Return (X, Y) of the center of cell containing provided text 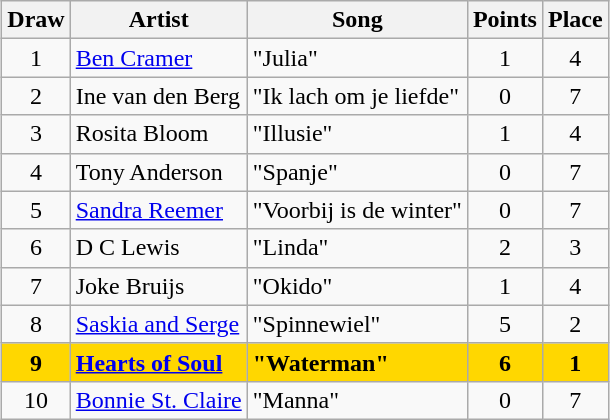
"Illusie" (357, 134)
Ine van den Berg (158, 96)
10 (36, 400)
Ben Cramer (158, 58)
Points (504, 20)
Tony Anderson (158, 172)
Draw (36, 20)
Joke Bruijs (158, 286)
8 (36, 324)
Sandra Reemer (158, 210)
Saskia and Serge (158, 324)
Bonnie St. Claire (158, 400)
D C Lewis (158, 248)
Rosita Bloom (158, 134)
Hearts of Soul (158, 362)
"Waterman" (357, 362)
"Julia" (357, 58)
"Spinnewiel" (357, 324)
"Spanje" (357, 172)
"Linda" (357, 248)
"Voorbij is de winter" (357, 210)
Song (357, 20)
Artist (158, 20)
"Manna" (357, 400)
"Ik lach om je liefde" (357, 96)
9 (36, 362)
"Okido" (357, 286)
Place (575, 20)
